Determine the (x, y) coordinate at the center of the cell enclosing the given text.  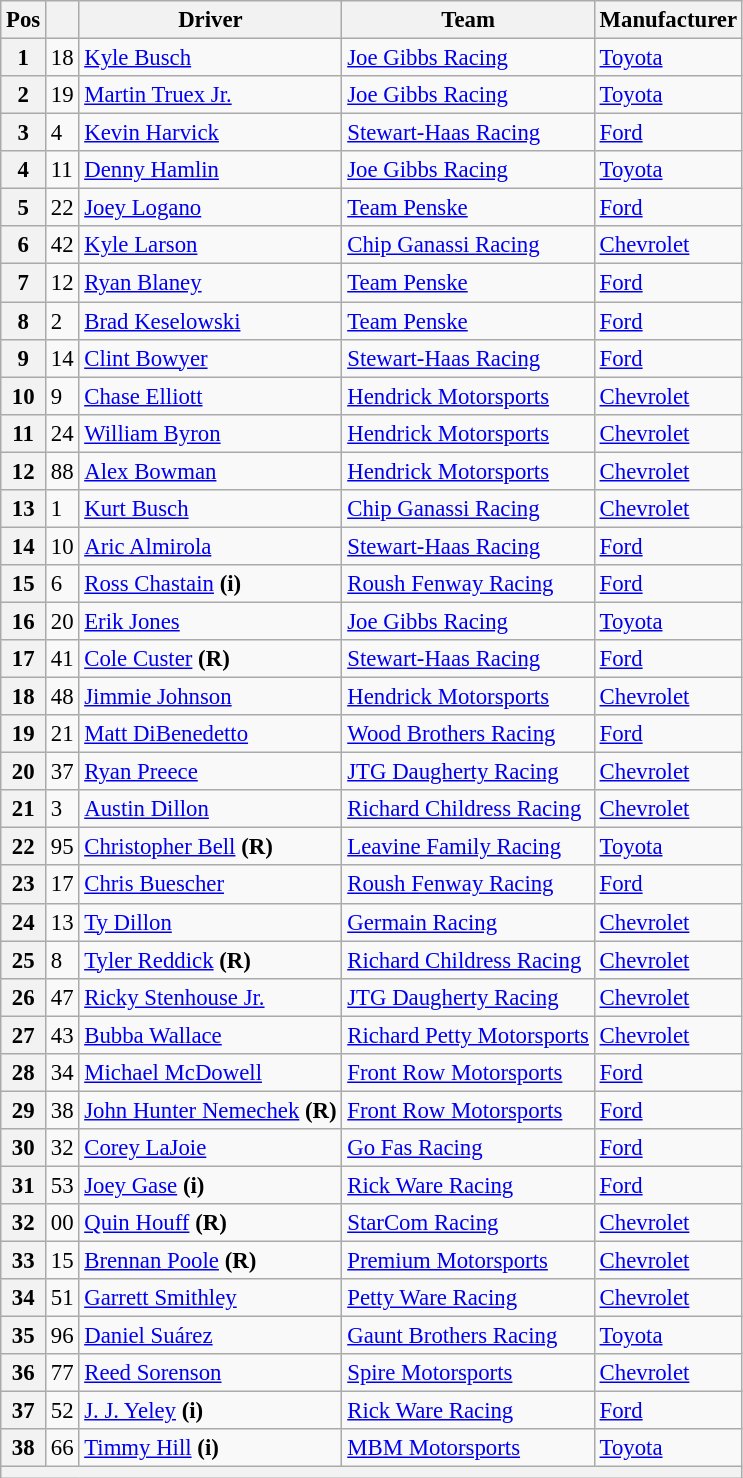
Leavine Family Racing (468, 847)
Cole Custer (R) (210, 659)
33 (24, 1261)
John Hunter Nemechek (R) (210, 1110)
31 (24, 1185)
5 (24, 208)
Bubba Wallace (210, 1035)
48 (62, 697)
Joey Gase (i) (210, 1185)
MBM Motorsports (468, 1449)
26 (24, 997)
Gaunt Brothers Racing (468, 1336)
Chris Buescher (210, 885)
Aric Almirola (210, 546)
Petty Ware Racing (468, 1298)
96 (62, 1336)
Richard Petty Motorsports (468, 1035)
Ross Chastain (i) (210, 584)
Garrett Smithley (210, 1298)
Wood Brothers Racing (468, 734)
53 (62, 1185)
Michael McDowell (210, 1073)
Ty Dillon (210, 922)
36 (24, 1373)
52 (62, 1411)
Pos (24, 20)
Ricky Stenhouse Jr. (210, 997)
88 (62, 471)
Jimmie Johnson (210, 697)
Martin Truex Jr. (210, 95)
Tyler Reddick (R) (210, 960)
30 (24, 1148)
Brad Keselowski (210, 321)
Spire Motorsports (468, 1373)
Corey LaJoie (210, 1148)
Manufacturer (668, 20)
42 (62, 245)
Kyle Busch (210, 58)
Erik Jones (210, 621)
27 (24, 1035)
Driver (210, 20)
Brennan Poole (R) (210, 1261)
47 (62, 997)
Clint Bowyer (210, 358)
Premium Motorsports (468, 1261)
41 (62, 659)
William Byron (210, 433)
Kurt Busch (210, 509)
Kyle Larson (210, 245)
Christopher Bell (R) (210, 847)
28 (24, 1073)
Germain Racing (468, 922)
51 (62, 1298)
25 (24, 960)
Reed Sorenson (210, 1373)
Timmy Hill (i) (210, 1449)
Alex Bowman (210, 471)
Go Fas Racing (468, 1148)
Ryan Preece (210, 772)
35 (24, 1336)
Denny Hamlin (210, 170)
J. J. Yeley (i) (210, 1411)
Matt DiBenedetto (210, 734)
Chase Elliott (210, 396)
77 (62, 1373)
23 (24, 885)
29 (24, 1110)
66 (62, 1449)
16 (24, 621)
Quin Houff (R) (210, 1223)
00 (62, 1223)
Ryan Blaney (210, 283)
StarCom Racing (468, 1223)
Team (468, 20)
43 (62, 1035)
Kevin Harvick (210, 133)
7 (24, 283)
Daniel Suárez (210, 1336)
Austin Dillon (210, 809)
95 (62, 847)
Joey Logano (210, 208)
